Provide the [x, y] coordinate of the cell's center where the given text is located.  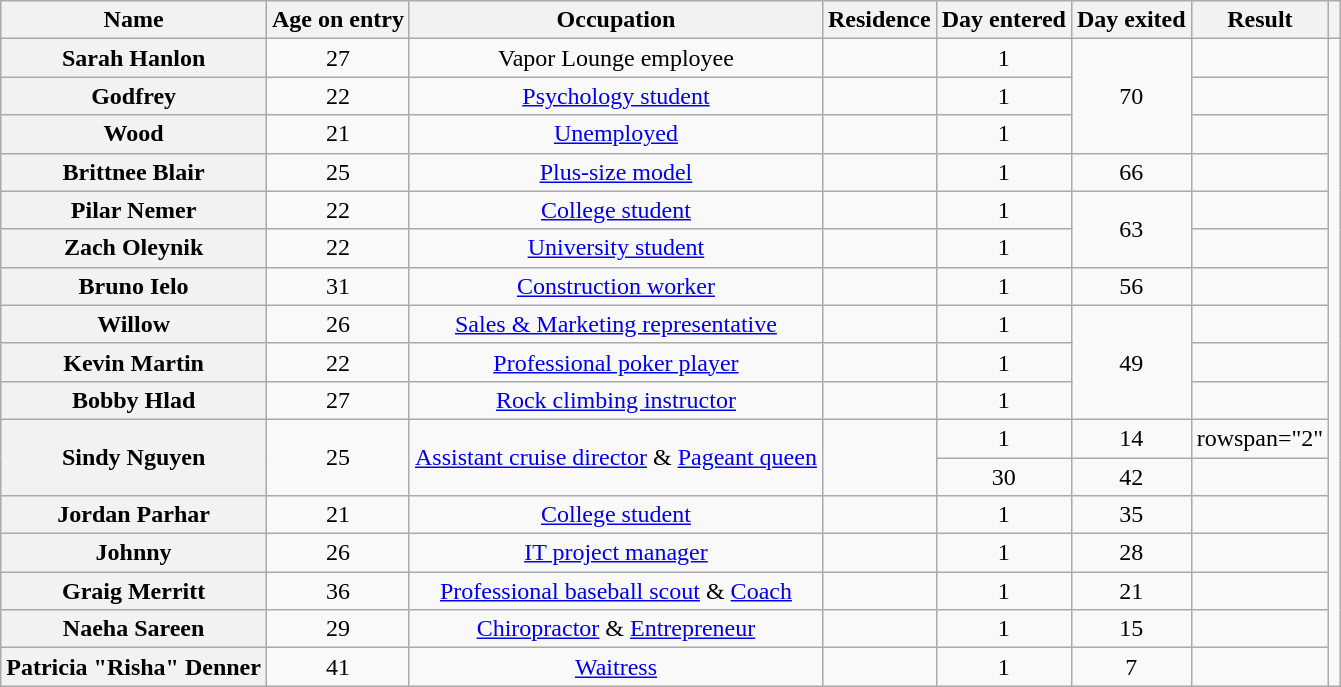
29 [338, 629]
Godfrey [134, 96]
Wood [134, 134]
Bruno Ielo [134, 286]
56 [1131, 286]
63 [1131, 229]
30 [1004, 477]
Professional poker player [616, 362]
41 [338, 667]
Sindy Nguyen [134, 457]
28 [1131, 553]
Age on entry [338, 20]
Residence [879, 20]
Willow [134, 324]
15 [1131, 629]
Rock climbing instructor [616, 400]
Naeha Sareen [134, 629]
Kevin Martin [134, 362]
rowspan="2" [1260, 438]
IT project manager [616, 553]
Patricia "Risha" Denner [134, 667]
Plus-size model [616, 172]
Name [134, 20]
Sales & Marketing representative [616, 324]
Zach Oleynik [134, 248]
Sarah Hanlon [134, 58]
Johnny [134, 553]
7 [1131, 667]
Brittnee Blair [134, 172]
Professional baseball scout & Coach [616, 591]
Psychology student [616, 96]
Assistant cruise director & Pageant queen [616, 457]
Construction worker [616, 286]
31 [338, 286]
Pilar Nemer [134, 210]
Result [1260, 20]
35 [1131, 515]
42 [1131, 477]
Occupation [616, 20]
Bobby Hlad [134, 400]
Day entered [1004, 20]
Vapor Lounge employee [616, 58]
Unemployed [616, 134]
Day exited [1131, 20]
70 [1131, 96]
66 [1131, 172]
36 [338, 591]
Chiropractor & Entrepreneur [616, 629]
Waitress [616, 667]
14 [1131, 438]
49 [1131, 362]
Graig Merritt [134, 591]
University student [616, 248]
Jordan Parhar [134, 515]
